Locate the cell with the specified text and output its [x, y] center coordinate. 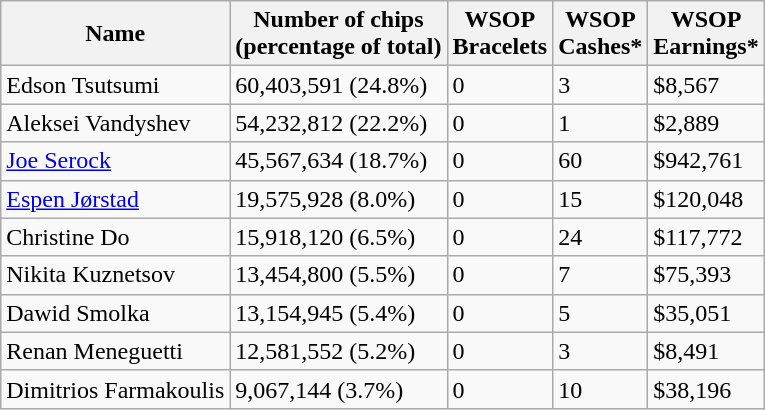
Aleksei Vandyshev [116, 123]
Name [116, 34]
$8,491 [706, 351]
Nikita Kuznetsov [116, 275]
5 [600, 313]
$8,567 [706, 85]
Renan Meneguetti [116, 351]
WSOPCashes* [600, 34]
45,567,634 (18.7%) [338, 161]
60,403,591 (24.8%) [338, 85]
Edson Tsutsumi [116, 85]
13,454,800 (5.5%) [338, 275]
9,067,144 (3.7%) [338, 389]
$75,393 [706, 275]
60 [600, 161]
Espen Jørstad [116, 199]
Dimitrios Farmakoulis [116, 389]
7 [600, 275]
19,575,928 (8.0%) [338, 199]
$117,772 [706, 237]
$2,889 [706, 123]
Christine Do [116, 237]
$38,196 [706, 389]
24 [600, 237]
13,154,945 (5.4%) [338, 313]
10 [600, 389]
1 [600, 123]
WSOPBracelets [500, 34]
54,232,812 (22.2%) [338, 123]
WSOPEarnings* [706, 34]
$35,051 [706, 313]
12,581,552 (5.2%) [338, 351]
Dawid Smolka [116, 313]
15,918,120 (6.5%) [338, 237]
Number of chips(percentage of total) [338, 34]
$942,761 [706, 161]
$120,048 [706, 199]
Joe Serock [116, 161]
15 [600, 199]
